For the text-containing cell, return its midpoint in (X, Y) coordinate format. 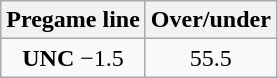
Pregame line (74, 20)
UNC −1.5 (74, 58)
Over/under (210, 20)
55.5 (210, 58)
